Determine the [x, y] coordinate at the center of the cell enclosing the given text.  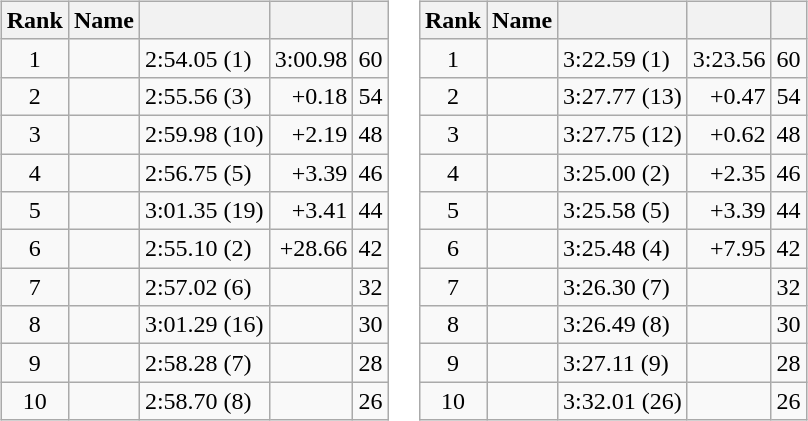
3:00.98 [311, 58]
2:58.28 (7) [204, 363]
+0.18 [311, 96]
+7.95 [729, 249]
2:59.98 (10) [204, 134]
+28.66 [311, 249]
2:54.05 (1) [204, 58]
3:01.35 (19) [204, 211]
2:56.75 (5) [204, 173]
3:22.59 (1) [623, 58]
+0.47 [729, 96]
3:25.58 (5) [623, 211]
3:27.11 (9) [623, 363]
3:01.29 (16) [204, 325]
3:26.30 (7) [623, 287]
2:55.56 (3) [204, 96]
+2.19 [311, 134]
2:58.70 (8) [204, 401]
3:25.48 (4) [623, 249]
+2.35 [729, 173]
3:25.00 (2) [623, 173]
2:55.10 (2) [204, 249]
2:57.02 (6) [204, 287]
3:27.75 (12) [623, 134]
3:23.56 [729, 58]
3:26.49 (8) [623, 325]
+3.41 [311, 211]
+0.62 [729, 134]
3:27.77 (13) [623, 96]
3:32.01 (26) [623, 401]
